Search for the cell housing the specified text and yield its (x, y) center coordinate. 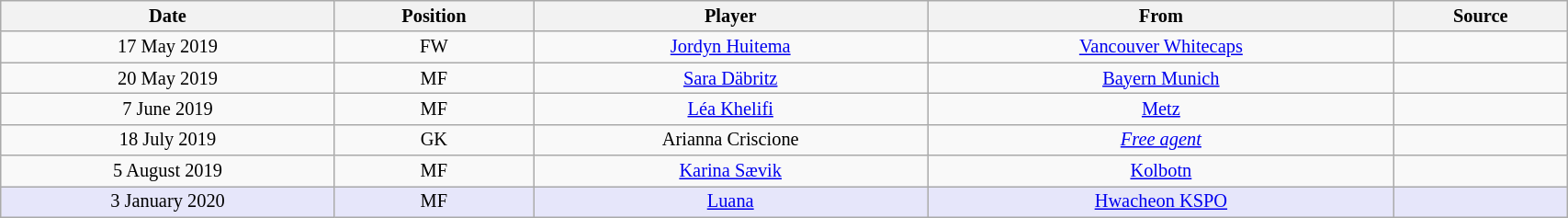
Free agent (1161, 140)
3 January 2020 (167, 201)
Karina Sævik (731, 171)
Léa Khelifi (731, 109)
Sara Däbritz (731, 78)
FW (434, 47)
7 June 2019 (167, 109)
Bayern Munich (1161, 78)
Position (434, 16)
17 May 2019 (167, 47)
GK (434, 140)
Source (1481, 16)
Hwacheon KSPO (1161, 201)
Date (167, 16)
5 August 2019 (167, 171)
Kolbotn (1161, 171)
Jordyn Huitema (731, 47)
20 May 2019 (167, 78)
From (1161, 16)
Vancouver Whitecaps (1161, 47)
Luana (731, 201)
Player (731, 16)
18 July 2019 (167, 140)
Metz (1161, 109)
Arianna Criscione (731, 140)
